Provide the [x, y] coordinate of the cell's center where the given text is located.  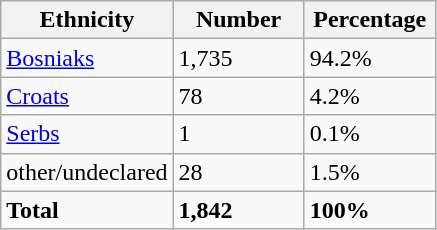
0.1% [370, 134]
1.5% [370, 172]
94.2% [370, 58]
Serbs [87, 134]
Number [238, 20]
28 [238, 172]
1,842 [238, 210]
Percentage [370, 20]
1,735 [238, 58]
Total [87, 210]
other/undeclared [87, 172]
100% [370, 210]
78 [238, 96]
Ethnicity [87, 20]
Croats [87, 96]
Bosniaks [87, 58]
1 [238, 134]
4.2% [370, 96]
